For the text-containing cell, return its midpoint in (x, y) coordinate format. 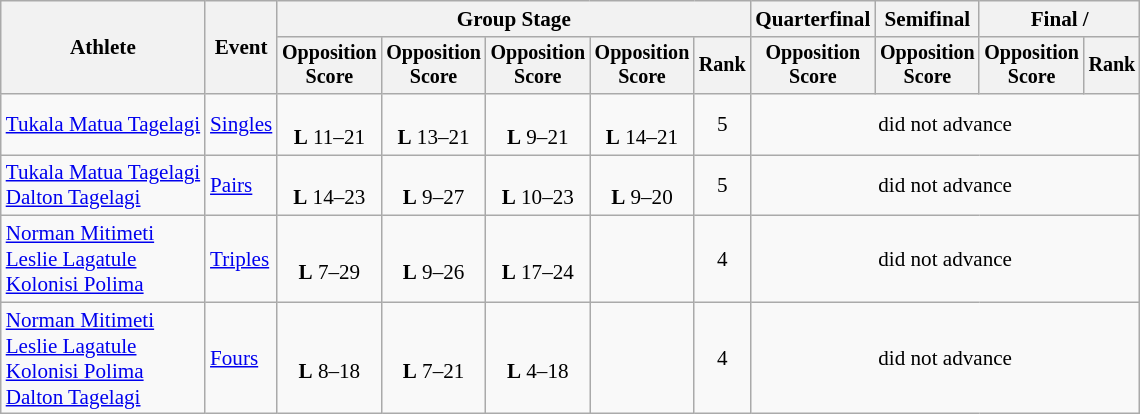
Norman MitimetiLeslie LagatuleKolonisi PolimaDalton Tagelagi (103, 358)
Triples (241, 259)
L 14–21 (642, 124)
L 4–18 (538, 358)
Pairs (241, 186)
L 10–23 (538, 186)
L 9–21 (538, 124)
Semifinal (927, 18)
Tukala Matua Tagelagi (103, 124)
L 9–20 (642, 186)
L 8–18 (329, 358)
Event (241, 48)
L 9–26 (433, 259)
Tukala Matua TagelagiDalton Tagelagi (103, 186)
L 14–23 (329, 186)
L 11–21 (329, 124)
L 7–21 (433, 358)
Athlete (103, 48)
Final / (1059, 18)
Quarterfinal (812, 18)
Group Stage (514, 18)
L 17–24 (538, 259)
L 13–21 (433, 124)
Singles (241, 124)
Norman MitimetiLeslie LagatuleKolonisi Polima (103, 259)
L 7–29 (329, 259)
L 9–27 (433, 186)
Fours (241, 358)
